Locate the cell with the specified text and output its [x, y] center coordinate. 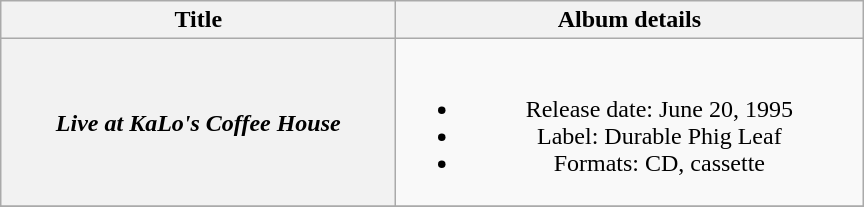
Release date: June 20, 1995Label: Durable Phig LeafFormats: CD, cassette [630, 122]
Live at KaLo's Coffee House [198, 122]
Album details [630, 20]
Title [198, 20]
